Return (x, y) of the center of cell containing provided text 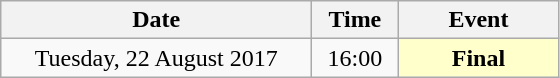
Event (478, 20)
Date (156, 20)
Tuesday, 22 August 2017 (156, 58)
Final (478, 58)
Time (355, 20)
16:00 (355, 58)
